Locate the cell with the specified text and output its [x, y] center coordinate. 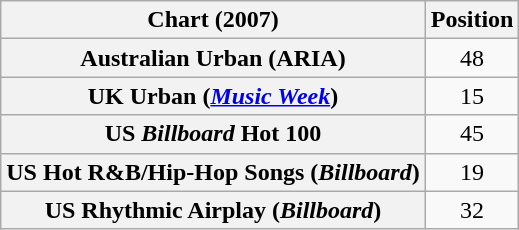
US Billboard Hot 100 [213, 134]
US Hot R&B/Hip-Hop Songs (Billboard) [213, 172]
48 [472, 58]
Australian Urban (ARIA) [213, 58]
Chart (2007) [213, 20]
US Rhythmic Airplay (Billboard) [213, 210]
19 [472, 172]
32 [472, 210]
Position [472, 20]
45 [472, 134]
15 [472, 96]
UK Urban (Music Week) [213, 96]
